From the cell containing the given text, extract its center point as [x, y] coordinate. 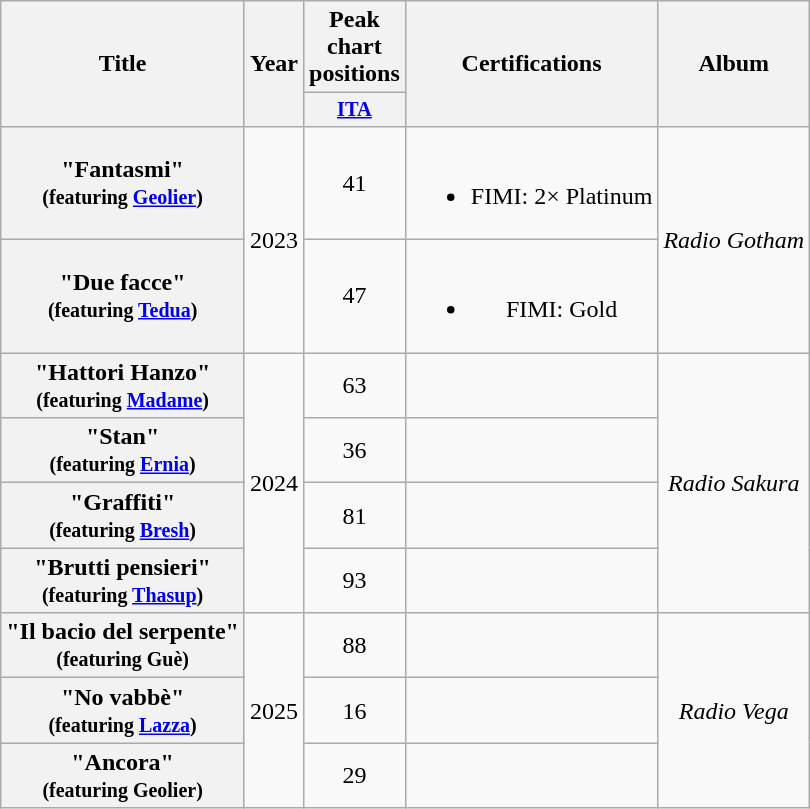
Year [274, 64]
ITA [355, 110]
Title [123, 64]
Peak chart positions [355, 47]
47 [355, 296]
88 [355, 646]
"Brutti pensieri"(featuring Thasup) [123, 580]
2024 [274, 483]
"Graffiti"(featuring Bresh) [123, 516]
"Il bacio del serpente"(featuring Guè) [123, 646]
Radio Vega [734, 710]
"Stan"(featuring Ernia) [123, 450]
FIMI: 2× Platinum [532, 182]
"No vabbè"(featuring Lazza) [123, 710]
41 [355, 182]
Radio Gotham [734, 239]
"Fantasmi"(featuring Geolier) [123, 182]
16 [355, 710]
63 [355, 386]
"Ancora"(featuring Geolier) [123, 776]
Certifications [532, 64]
36 [355, 450]
2023 [274, 239]
2025 [274, 710]
81 [355, 516]
"Hattori Hanzo"(featuring Madame) [123, 386]
Album [734, 64]
29 [355, 776]
93 [355, 580]
"Due facce"(featuring Tedua) [123, 296]
FIMI: Gold [532, 296]
Radio Sakura [734, 483]
